Provide the (X, Y) coordinate of the cell's center where the given text is located.  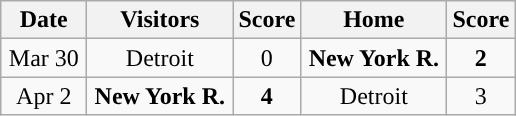
0 (267, 58)
2 (481, 58)
Apr 2 (44, 96)
3 (481, 96)
Visitors (160, 20)
Home (374, 20)
4 (267, 96)
Mar 30 (44, 58)
Date (44, 20)
